Find where the given text appears and provide that cell's center as [x, y] coordinate. 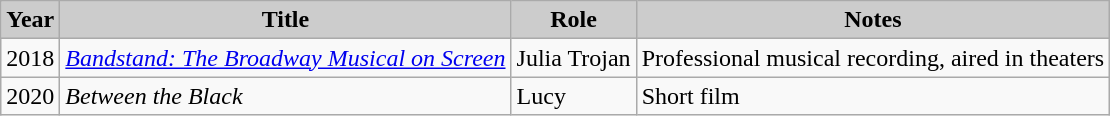
Between the Black [286, 96]
2018 [30, 58]
Notes [873, 20]
Julia Trojan [574, 58]
Lucy [574, 96]
2020 [30, 96]
Title [286, 20]
Bandstand: The Broadway Musical on Screen [286, 58]
Year [30, 20]
Short film [873, 96]
Role [574, 20]
Professional musical recording, aired in theaters [873, 58]
